Pinpoint the cell where the given text exists, returning its [x, y] midpoint coordinate. 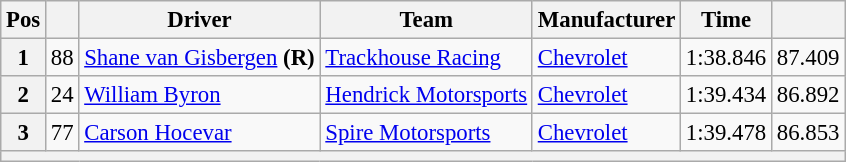
Pos [24, 20]
86.853 [808, 133]
88 [62, 58]
Manufacturer [606, 20]
1:39.478 [726, 133]
3 [24, 133]
Team [426, 20]
Hendrick Motorsports [426, 95]
1:38.846 [726, 58]
87.409 [808, 58]
1:39.434 [726, 95]
77 [62, 133]
Shane van Gisbergen (R) [200, 58]
24 [62, 95]
2 [24, 95]
86.892 [808, 95]
William Byron [200, 95]
Spire Motorsports [426, 133]
Driver [200, 20]
Time [726, 20]
1 [24, 58]
Carson Hocevar [200, 133]
Trackhouse Racing [426, 58]
